Capture the cell that displays the provided text and extract its [X, Y] central coordinate. 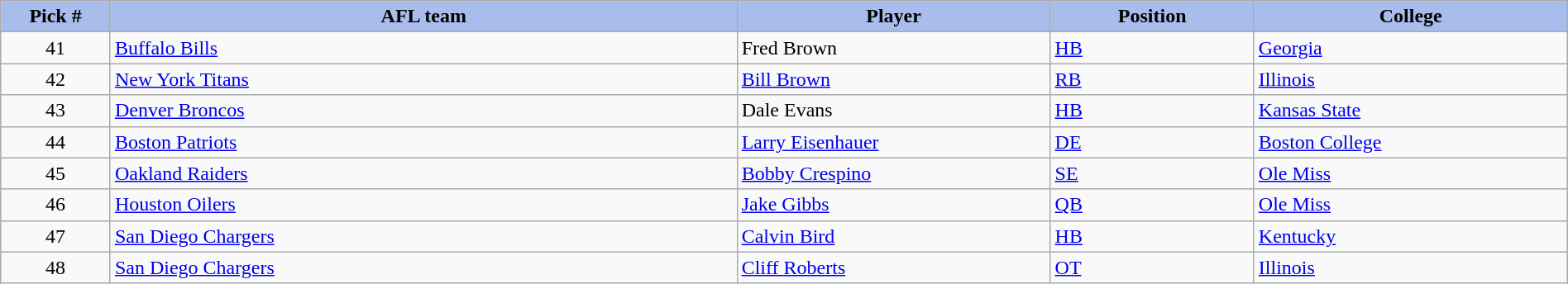
College [1411, 17]
44 [56, 142]
41 [56, 48]
Calvin Bird [893, 236]
Boston Patriots [423, 142]
47 [56, 236]
Kentucky [1411, 236]
AFL team [423, 17]
Pick # [56, 17]
Fred Brown [893, 48]
43 [56, 111]
46 [56, 205]
Houston Oilers [423, 205]
Player [893, 17]
Cliff Roberts [893, 267]
Georgia [1411, 48]
42 [56, 79]
45 [56, 173]
DE [1152, 142]
Larry Eisenhauer [893, 142]
SE [1152, 173]
New York Titans [423, 79]
Dale Evans [893, 111]
Jake Gibbs [893, 205]
Kansas State [1411, 111]
OT [1152, 267]
Buffalo Bills [423, 48]
RB [1152, 79]
Denver Broncos [423, 111]
Bobby Crespino [893, 173]
Bill Brown [893, 79]
Oakland Raiders [423, 173]
48 [56, 267]
Position [1152, 17]
Boston College [1411, 142]
QB [1152, 205]
